Detect which cell encompasses the target text, then output its [X, Y] center coordinate. 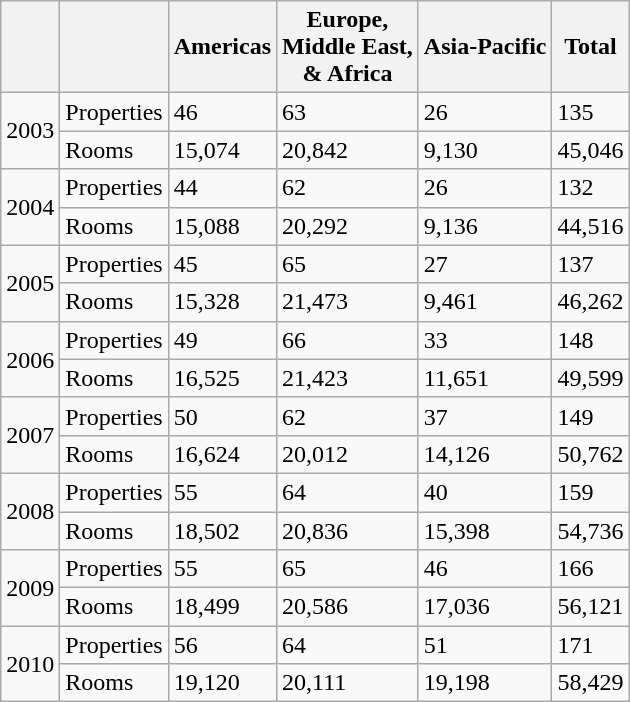
15,398 [485, 531]
9,130 [485, 150]
44 [222, 188]
166 [590, 569]
49 [222, 340]
9,136 [485, 226]
14,126 [485, 454]
45 [222, 264]
21,423 [348, 378]
16,525 [222, 378]
148 [590, 340]
2003 [30, 131]
40 [485, 492]
Total [590, 47]
20,842 [348, 150]
2005 [30, 283]
66 [348, 340]
20,012 [348, 454]
46,262 [590, 302]
56,121 [590, 607]
15,328 [222, 302]
Europe,Middle East,& Africa [348, 47]
149 [590, 416]
18,499 [222, 607]
44,516 [590, 226]
2008 [30, 511]
56 [222, 645]
54,736 [590, 531]
15,088 [222, 226]
37 [485, 416]
45,046 [590, 150]
171 [590, 645]
58,429 [590, 683]
159 [590, 492]
15,074 [222, 150]
63 [348, 112]
Americas [222, 47]
50,762 [590, 454]
20,586 [348, 607]
2010 [30, 664]
132 [590, 188]
2004 [30, 207]
135 [590, 112]
19,198 [485, 683]
16,624 [222, 454]
9,461 [485, 302]
50 [222, 416]
20,111 [348, 683]
20,292 [348, 226]
2007 [30, 435]
49,599 [590, 378]
20,836 [348, 531]
2009 [30, 588]
2006 [30, 359]
27 [485, 264]
51 [485, 645]
Asia-Pacific [485, 47]
11,651 [485, 378]
137 [590, 264]
33 [485, 340]
18,502 [222, 531]
17,036 [485, 607]
21,473 [348, 302]
19,120 [222, 683]
